Output the (x, y) coordinate of the center of the cell containing the given text.  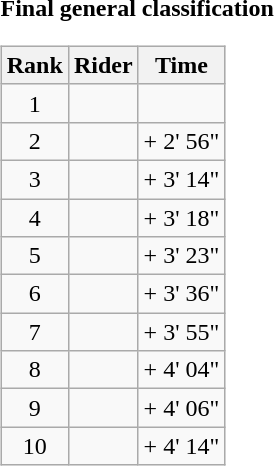
Rank (34, 65)
5 (34, 256)
+ 4' 04" (182, 370)
+ 3' 23" (182, 256)
8 (34, 370)
+ 2' 56" (182, 141)
+ 3' 18" (182, 217)
Rider (103, 65)
6 (34, 294)
2 (34, 141)
9 (34, 408)
Time (182, 65)
+ 3' 55" (182, 332)
+ 4' 06" (182, 408)
10 (34, 446)
3 (34, 179)
+ 3' 36" (182, 294)
4 (34, 217)
7 (34, 332)
1 (34, 103)
+ 3' 14" (182, 179)
+ 4' 14" (182, 446)
